Identify which cell holds the provided text, then report its (x, y) central coordinate. 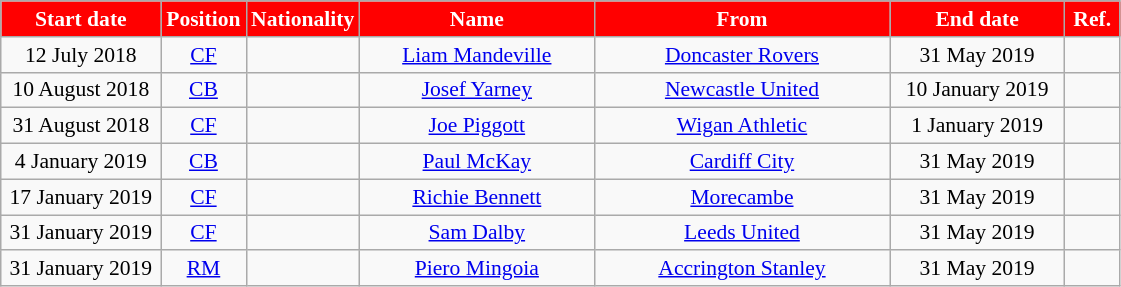
12 July 2018 (81, 55)
Morecambe (742, 197)
End date (978, 19)
Paul McKay (476, 162)
17 January 2019 (81, 197)
Liam Mandeville (476, 55)
Position (204, 19)
Cardiff City (742, 162)
Wigan Athletic (742, 126)
Start date (81, 19)
RM (204, 269)
Name (476, 19)
Doncaster Rovers (742, 55)
From (742, 19)
Joe Piggott (476, 126)
Ref. (1092, 19)
10 August 2018 (81, 90)
Sam Dalby (476, 233)
Newcastle United (742, 90)
Piero Mingoia (476, 269)
4 January 2019 (81, 162)
Nationality (302, 19)
Josef Yarney (476, 90)
1 January 2019 (978, 126)
10 January 2019 (978, 90)
Leeds United (742, 233)
Richie Bennett (476, 197)
Accrington Stanley (742, 269)
31 August 2018 (81, 126)
